Capture the cell that displays the provided text and extract its (X, Y) central coordinate. 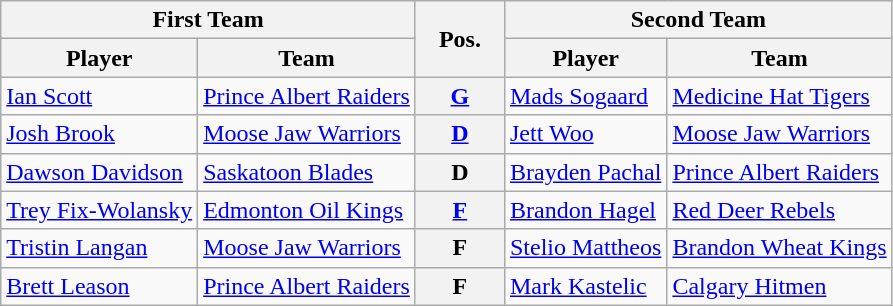
Brandon Hagel (585, 210)
Calgary Hitmen (780, 286)
Josh Brook (100, 134)
Trey Fix-Wolansky (100, 210)
Medicine Hat Tigers (780, 96)
Pos. (460, 39)
Mark Kastelic (585, 286)
G (460, 96)
Red Deer Rebels (780, 210)
First Team (208, 20)
Tristin Langan (100, 248)
Edmonton Oil Kings (307, 210)
Brandon Wheat Kings (780, 248)
Second Team (698, 20)
Stelio Mattheos (585, 248)
Brett Leason (100, 286)
Saskatoon Blades (307, 172)
Jett Woo (585, 134)
Mads Sogaard (585, 96)
Dawson Davidson (100, 172)
Brayden Pachal (585, 172)
Ian Scott (100, 96)
